Find where the given text appears and provide that cell's center as [x, y] coordinate. 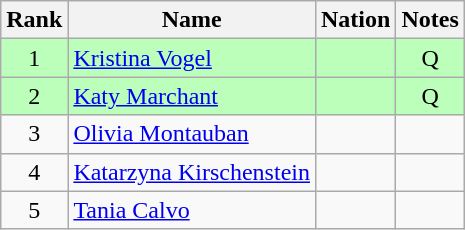
Rank [34, 20]
4 [34, 172]
Tania Calvo [192, 210]
Notes [430, 20]
3 [34, 134]
2 [34, 96]
1 [34, 58]
Katarzyna Kirschenstein [192, 172]
5 [34, 210]
Nation [355, 20]
Olivia Montauban [192, 134]
Katy Marchant [192, 96]
Name [192, 20]
Kristina Vogel [192, 58]
